Return the [X, Y] coordinate for the center point of the cell that contains the specified text.  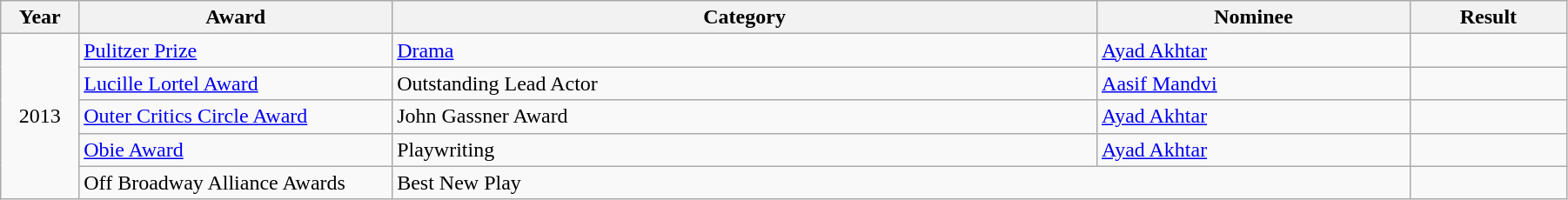
2013 [40, 117]
Obie Award [236, 150]
Outstanding Lead Actor [745, 83]
Category [745, 17]
Off Broadway Alliance Awards [236, 183]
Outer Critics Circle Award [236, 117]
Pulitzer Prize [236, 50]
Best New Play [901, 183]
Playwriting [745, 150]
Award [236, 17]
Nominee [1254, 17]
Lucille Lortel Award [236, 83]
Aasif Mandvi [1254, 83]
John Gassner Award [745, 117]
Drama [745, 50]
Result [1488, 17]
Year [40, 17]
